Provide the [x, y] coordinate of the cell's center where the given text is located.  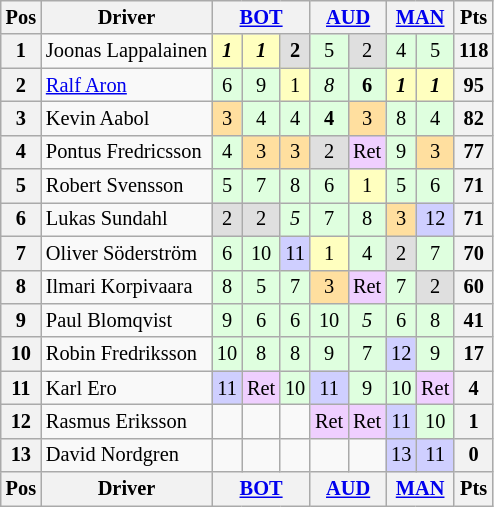
Lukas Sundahl [126, 219]
0 [474, 455]
Joonas Lappalainen [126, 51]
41 [474, 320]
70 [474, 253]
82 [474, 118]
60 [474, 287]
David Nordgren [126, 455]
Oliver Söderström [126, 253]
95 [474, 85]
Ralf Aron [126, 85]
17 [474, 354]
118 [474, 51]
Robin Fredriksson [126, 354]
77 [474, 152]
Kevin Aabol [126, 118]
Robert Svensson [126, 186]
Paul Blomqvist [126, 320]
Pontus Fredricsson [126, 152]
Karl Ero [126, 388]
Ilmari Korpivaara [126, 287]
Rasmus Eriksson [126, 421]
